Determine the (X, Y) coordinate at the center of the cell enclosing the given text.  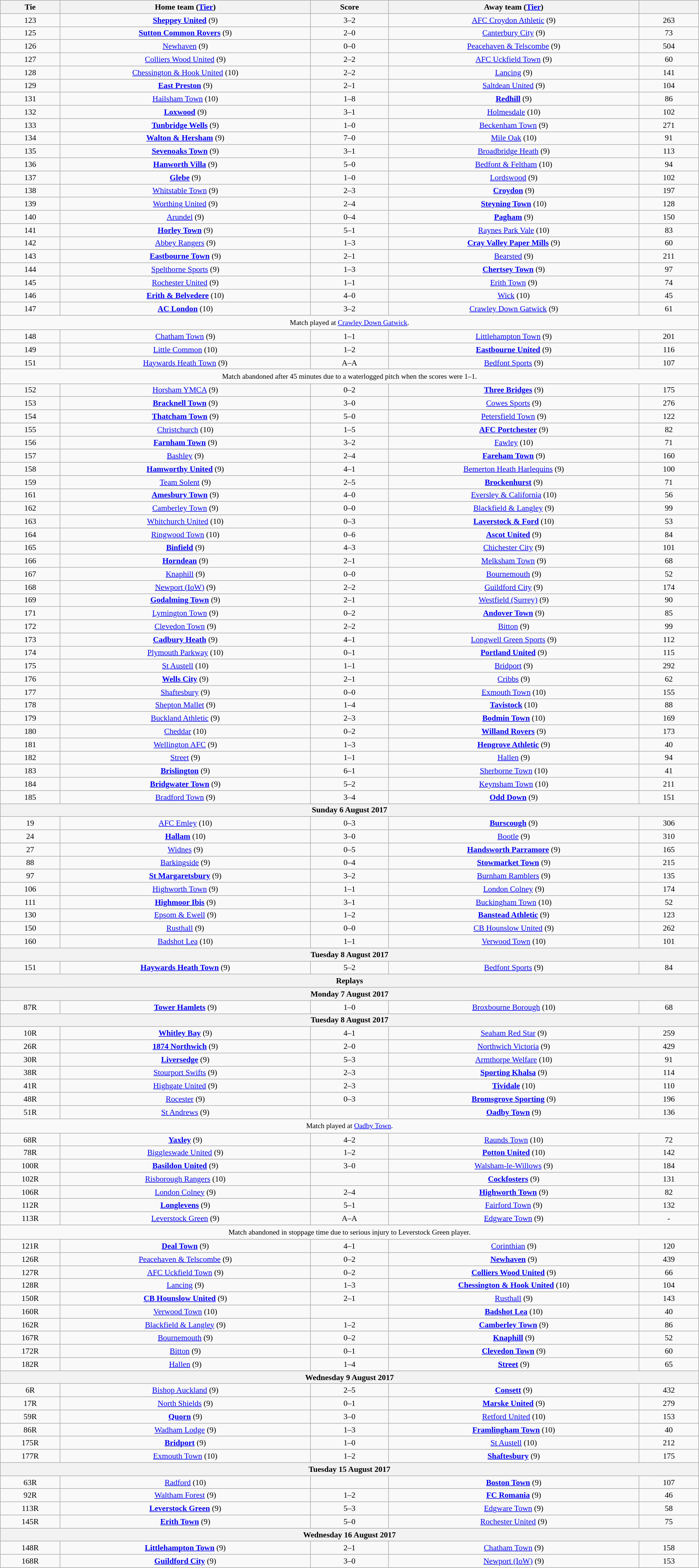
Score (349, 7)
4–2 (349, 1140)
Bearsted (9) (514, 256)
Plymouth Parkway (10) (185, 653)
86R (30, 1430)
Tunbridge Wells (9) (185, 125)
164 (30, 535)
Biggleswade United (9) (185, 1153)
Sevenoaks Town (9) (185, 151)
27 (30, 850)
Godalming Town (9) (185, 600)
276 (669, 403)
51R (30, 1112)
Sunday 6 August 2017 (349, 810)
Away team (Tier) (514, 7)
38R (30, 1073)
106R (30, 1192)
Raynes Park Vale (10) (514, 230)
126R (30, 1259)
Brislington (9) (185, 771)
Farnham Town (9) (185, 443)
Bracknell Town (9) (185, 403)
196 (669, 1099)
St Andrews (9) (185, 1112)
46 (669, 1495)
AFC Croydon Athletic (9) (514, 20)
58 (669, 1509)
148 (30, 336)
133 (30, 125)
Beckenham Town (9) (514, 125)
Eastbourne Town (9) (185, 256)
Petersfield Town (9) (514, 417)
Bemerton Heath Harlequins (9) (514, 469)
Christchurch (10) (185, 430)
172 (30, 627)
149 (30, 350)
48R (30, 1099)
83 (669, 230)
FC Romania (9) (514, 1495)
Saltdean United (9) (514, 86)
Hailsham Town (10) (185, 99)
Sporting Khalsa (9) (514, 1073)
Highmoor Ibis (9) (185, 902)
Fareham Town (9) (514, 456)
145R (30, 1522)
106 (30, 889)
56 (669, 495)
Broxbourne Borough (10) (514, 1007)
Loxwood (9) (185, 112)
Corinthian (9) (514, 1246)
175R (30, 1443)
10R (30, 1033)
156 (30, 443)
171 (30, 613)
152 (30, 390)
85 (669, 613)
Bishop Auckland (9) (185, 1390)
41R (30, 1086)
78R (30, 1153)
Bashley (9) (185, 456)
26R (30, 1047)
114 (669, 1073)
Banstead Athletic (9) (514, 915)
Hengrove Athletic (9) (514, 745)
1874 Northwich (9) (185, 1047)
North Shields (9) (185, 1404)
19 (30, 823)
129 (30, 86)
182R (30, 1364)
30R (30, 1060)
Pagham (9) (514, 217)
Deal Town (9) (185, 1246)
Keynsham Town (10) (514, 784)
Wells City (9) (185, 679)
Highgate United (9) (185, 1086)
AC London (10) (185, 309)
Walton & Hersham (9) (185, 138)
161 (30, 495)
3–4 (349, 797)
100R (30, 1166)
AFC Emley (10) (185, 823)
Fawley (10) (514, 443)
163 (30, 522)
111 (30, 902)
Abbey Rangers (9) (185, 243)
Three Bridges (9) (514, 390)
Sutton Common Rovers (9) (185, 33)
87R (30, 1007)
Team Solent (9) (185, 482)
Longwell Green Sports (9) (514, 640)
116 (669, 350)
72 (669, 1140)
Redhill (9) (514, 99)
Eversley & California (10) (514, 495)
137 (30, 178)
Cribbs (9) (514, 679)
Laverstock & Ford (10) (514, 522)
Widnes (9) (185, 850)
Spelthorne Sports (9) (185, 270)
Northwich Victoria (9) (514, 1047)
Ringwood Town (10) (185, 535)
168R (30, 1561)
Cockfosters (9) (514, 1179)
439 (669, 1259)
61 (669, 309)
Bradford Town (9) (185, 797)
Basildon United (9) (185, 1166)
Cowes Sports (9) (514, 403)
Hamworthy United (9) (185, 469)
279 (669, 1404)
183 (30, 771)
Home team (Tier) (185, 7)
145 (30, 283)
Wellington AFC (9) (185, 745)
17R (30, 1404)
Match abandoned after 45 minutes due to a waterlogged pitch when the scores were 1–1. (349, 377)
182 (30, 758)
6R (30, 1390)
53 (669, 522)
112R (30, 1205)
Tie (30, 7)
Steyning Town (10) (514, 204)
24 (30, 837)
Ascot United (9) (514, 535)
Buckingham Town (10) (514, 902)
59R (30, 1417)
212 (669, 1443)
Stowmarket Town (9) (514, 863)
130 (30, 915)
Consett (9) (514, 1390)
Walsham-le-Willows (9) (514, 1166)
201 (669, 336)
134 (30, 138)
41 (669, 771)
Framlingham Town (10) (514, 1430)
Match played at Oadby Town. (349, 1126)
Cheddar (10) (185, 732)
Glebe (9) (185, 178)
177R (30, 1456)
92R (30, 1495)
Waltham Forest (9) (185, 1495)
102R (30, 1179)
Whitstable Town (9) (185, 191)
140 (30, 217)
128R (30, 1285)
Odd Down (9) (514, 797)
0–5 (349, 850)
Broadbridge Heath (9) (514, 151)
Portland United (9) (514, 653)
Whitchurch United (10) (185, 522)
Bromsgrove Sporting (9) (514, 1099)
Arundel (9) (185, 217)
432 (669, 1390)
Seaham Red Star (9) (514, 1033)
160R (30, 1312)
Horsham YMCA (9) (185, 390)
90 (669, 600)
112 (669, 640)
113 (669, 151)
Sherborne Town (10) (514, 771)
Match played at Crawley Down Gatwick. (349, 323)
7–0 (349, 138)
4–3 (349, 548)
Cray Valley Paper Mills (9) (514, 243)
Epsom & Ewell (9) (185, 915)
139 (30, 204)
167 (30, 574)
Wick (10) (514, 296)
Wadham Lodge (9) (185, 1430)
147 (30, 309)
Lordswood (9) (514, 178)
167R (30, 1338)
Thatcham Town (9) (185, 417)
Holmesdale (10) (514, 112)
122 (669, 417)
306 (669, 823)
62 (669, 679)
6–1 (349, 771)
Wednesday 16 August 2017 (349, 1535)
Tower Hamlets (9) (185, 1007)
AFC Portchester (9) (514, 430)
Worthing United (9) (185, 204)
Bridgwater Town (9) (185, 784)
Quorn (9) (185, 1417)
Burscough (9) (514, 823)
259 (669, 1033)
185 (30, 797)
Raunds Town (10) (514, 1140)
Eastbourne United (9) (514, 350)
138 (30, 191)
Amesbury Town (9) (185, 495)
172R (30, 1351)
Stourport Swifts (9) (185, 1073)
Chertsey Town (9) (514, 270)
144 (30, 270)
Shepton Mallet (9) (185, 705)
215 (669, 863)
166 (30, 561)
Mile Oak (10) (514, 138)
162R (30, 1325)
178 (30, 705)
Bootle (9) (514, 837)
146 (30, 296)
Hanworth Villa (9) (185, 165)
Marske United (9) (514, 1404)
310 (669, 837)
Chichester City (9) (514, 548)
110 (669, 1086)
Melksham Town (9) (514, 561)
Crawley Down Gatwick (9) (514, 309)
Oadby Town (9) (514, 1112)
100 (669, 469)
115 (669, 653)
Sheppey United (9) (185, 20)
Wednesday 9 August 2017 (349, 1378)
Boston Town (9) (514, 1483)
157 (30, 456)
1–5 (349, 430)
177 (30, 692)
Brockenhurst (9) (514, 482)
Tavistock (10) (514, 705)
179 (30, 718)
Match abandoned in stoppage time due to serious injury to Leverstock Green player. (349, 1232)
Tuesday 15 August 2017 (349, 1469)
Hallam (10) (185, 837)
Replays (349, 981)
45 (669, 296)
East Preston (9) (185, 86)
271 (669, 125)
262 (669, 928)
Longlevens (9) (185, 1205)
263 (669, 20)
126 (30, 46)
Bedfont & Feltham (10) (514, 165)
66 (669, 1273)
- (669, 1218)
74 (669, 283)
150R (30, 1299)
Buckland Athletic (9) (185, 718)
292 (669, 666)
127R (30, 1273)
176 (30, 679)
St Margaretsbury (9) (185, 876)
Radford (10) (185, 1483)
159 (30, 482)
Monday 7 August 2017 (349, 994)
1–8 (349, 99)
Rocester (9) (185, 1099)
Burnham Ramblers (9) (514, 876)
Yaxley (9) (185, 1140)
197 (669, 191)
Horley Town (9) (185, 230)
162 (30, 508)
Willand Rovers (9) (514, 732)
125 (30, 33)
154 (30, 417)
Lymington Town (9) (185, 613)
Canterbury City (9) (514, 33)
504 (669, 46)
63R (30, 1483)
Croydon (9) (514, 191)
121R (30, 1246)
Risborough Rangers (10) (185, 1179)
0–6 (349, 535)
181 (30, 745)
65 (669, 1364)
Whitley Bay (9) (185, 1033)
68R (30, 1140)
429 (669, 1047)
Armthorpe Welfare (10) (514, 1060)
73 (669, 33)
Potton United (10) (514, 1153)
Westfield (Surrey) (9) (514, 600)
Barkingside (9) (185, 863)
180 (30, 732)
Erith & Belvedere (10) (185, 296)
Fairford Town (9) (514, 1205)
Handsworth Parramore (9) (514, 850)
Binfield (9) (185, 548)
Liversedge (9) (185, 1060)
Andover Town (9) (514, 613)
127 (30, 60)
Bodmin Town (10) (514, 718)
168 (30, 587)
Little Common (10) (185, 350)
120 (669, 1246)
148R (30, 1548)
Horndean (9) (185, 561)
Retford United (10) (514, 1417)
Cadbury Heath (9) (185, 640)
Tividale (10) (514, 1086)
75 (669, 1522)
